For the text-containing cell, return its midpoint in (x, y) coordinate format. 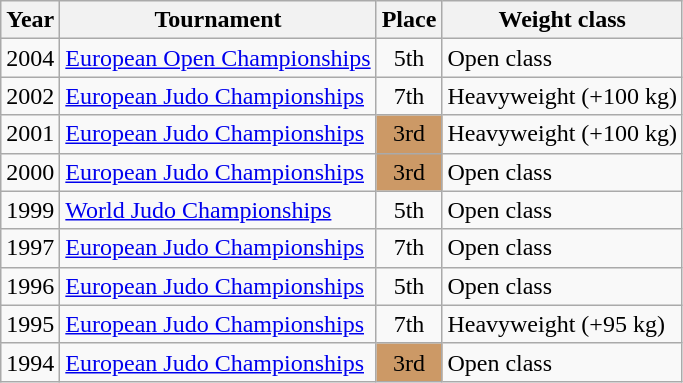
European Open Championships (218, 58)
2000 (30, 172)
1994 (30, 362)
1995 (30, 324)
1997 (30, 248)
2002 (30, 96)
1996 (30, 286)
2004 (30, 58)
1999 (30, 210)
2001 (30, 134)
Year (30, 20)
Place (409, 20)
Weight class (562, 20)
Tournament (218, 20)
World Judo Championships (218, 210)
Heavyweight (+95 kg) (562, 324)
